Capture the cell that displays the provided text and extract its [x, y] central coordinate. 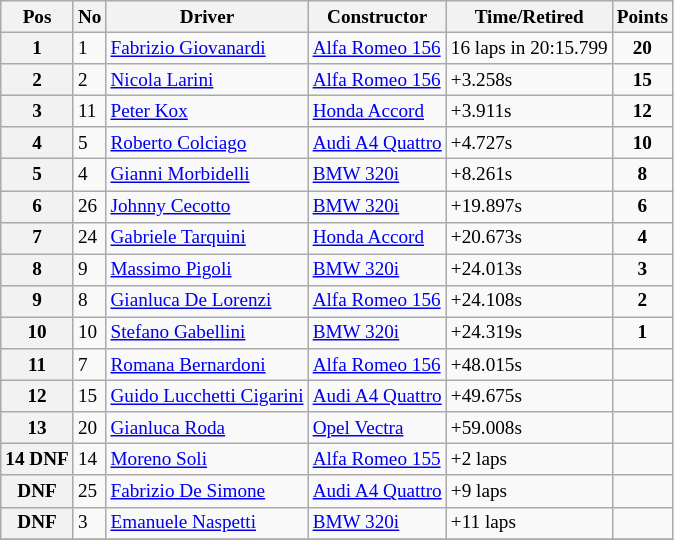
+9 laps [529, 491]
Roberto Colciago [207, 143]
Massimo Pigoli [207, 270]
Guido Lucchetti Cigarini [207, 396]
+19.897s [529, 206]
Johnny Cecotto [207, 206]
14 DNF [38, 460]
14 [90, 460]
24 [90, 238]
Moreno Soli [207, 460]
+11 laps [529, 523]
Points [642, 17]
Alfa Romeo 155 [377, 460]
Stefano Gabellini [207, 333]
25 [90, 491]
+59.008s [529, 428]
Gabriele Tarquini [207, 238]
+24.013s [529, 270]
Fabrizio De Simone [207, 491]
Gianluca Roda [207, 428]
+48.015s [529, 365]
+20.673s [529, 238]
+4.727s [529, 143]
Fabrizio Giovanardi [207, 48]
+24.319s [529, 333]
Gianni Morbidelli [207, 175]
16 laps in 20:15.799 [529, 48]
Gianluca De Lorenzi [207, 301]
+3.258s [529, 80]
+8.261s [529, 175]
+3.911s [529, 111]
Driver [207, 17]
Constructor [377, 17]
Pos [38, 17]
No [90, 17]
+24.108s [529, 301]
+2 laps [529, 460]
Nicola Larini [207, 80]
26 [90, 206]
Romana Bernardoni [207, 365]
+49.675s [529, 396]
Time/Retired [529, 17]
Opel Vectra [377, 428]
Peter Kox [207, 111]
Emanuele Naspetti [207, 523]
13 [38, 428]
